For the text-containing cell, return its midpoint in (X, Y) coordinate format. 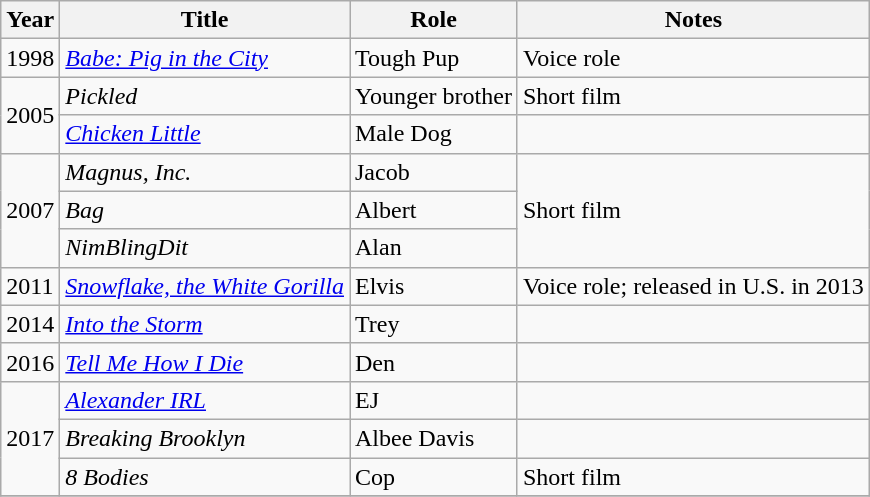
Den (434, 362)
Into the Storm (205, 324)
Chicken Little (205, 134)
EJ (434, 400)
Elvis (434, 286)
Alexander IRL (205, 400)
NimBlingDit (205, 248)
Voice role (693, 58)
Trey (434, 324)
Albert (434, 210)
2011 (30, 286)
Snowflake, the White Gorilla (205, 286)
Albee Davis (434, 438)
2007 (30, 210)
8 Bodies (205, 477)
Notes (693, 20)
Role (434, 20)
Pickled (205, 96)
Year (30, 20)
Alan (434, 248)
2014 (30, 324)
Title (205, 20)
Male Dog (434, 134)
Bag (205, 210)
Jacob (434, 172)
Tell Me How I Die (205, 362)
Magnus, Inc. (205, 172)
2016 (30, 362)
Voice role; released in U.S. in 2013 (693, 286)
Younger brother (434, 96)
2005 (30, 115)
Tough Pup (434, 58)
2017 (30, 438)
1998 (30, 58)
Breaking Brooklyn (205, 438)
Babe: Pig in the City (205, 58)
Cop (434, 477)
